Determine the [X, Y] coordinate at the center of the cell enclosing the given text.  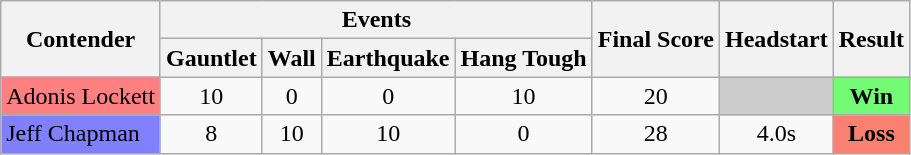
Headstart [776, 39]
4.0s [776, 134]
Final Score [656, 39]
8 [211, 134]
Result [871, 39]
Contender [81, 39]
Jeff Chapman [81, 134]
Earthquake [388, 58]
Events [376, 20]
Gauntlet [211, 58]
28 [656, 134]
Adonis Lockett [81, 96]
Wall [292, 58]
Win [871, 96]
20 [656, 96]
Hang Tough [524, 58]
Loss [871, 134]
